Scan for the cell matching the given text and deliver its (X, Y) coordinate at center. 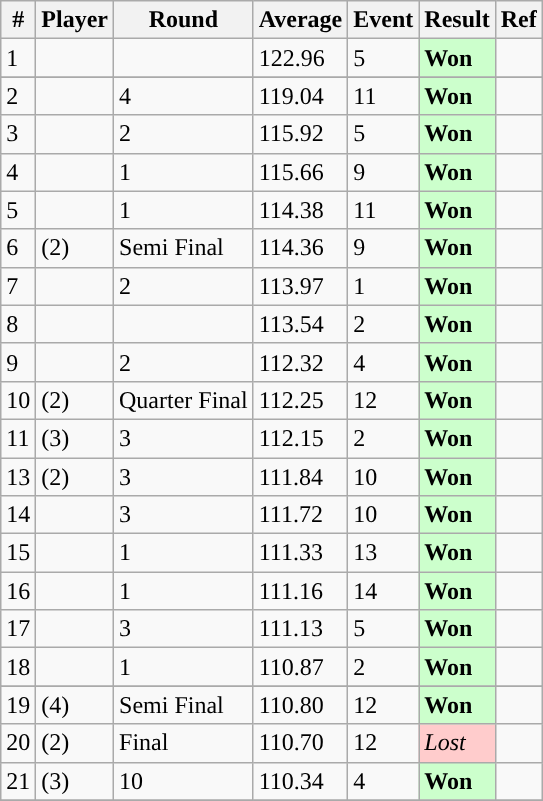
6 (18, 248)
16 (18, 591)
Event (384, 20)
(4) (75, 705)
115.66 (300, 172)
Lost (457, 743)
114.38 (300, 210)
112.32 (300, 362)
Average (300, 20)
112.15 (300, 438)
113.97 (300, 286)
Quarter Final (184, 400)
110.80 (300, 705)
Final (184, 743)
111.33 (300, 553)
111.84 (300, 477)
111.72 (300, 515)
Round (184, 20)
110.70 (300, 743)
20 (18, 743)
115.92 (300, 134)
19 (18, 705)
112.25 (300, 400)
Result (457, 20)
21 (18, 781)
111.13 (300, 629)
Player (75, 20)
Ref (518, 20)
119.04 (300, 96)
113.54 (300, 324)
114.36 (300, 248)
111.16 (300, 591)
7 (18, 286)
18 (18, 667)
122.96 (300, 58)
110.87 (300, 667)
# (18, 20)
110.34 (300, 781)
17 (18, 629)
8 (18, 324)
15 (18, 553)
